Provide the [X, Y] coordinate of the cell's center where the given text is located.  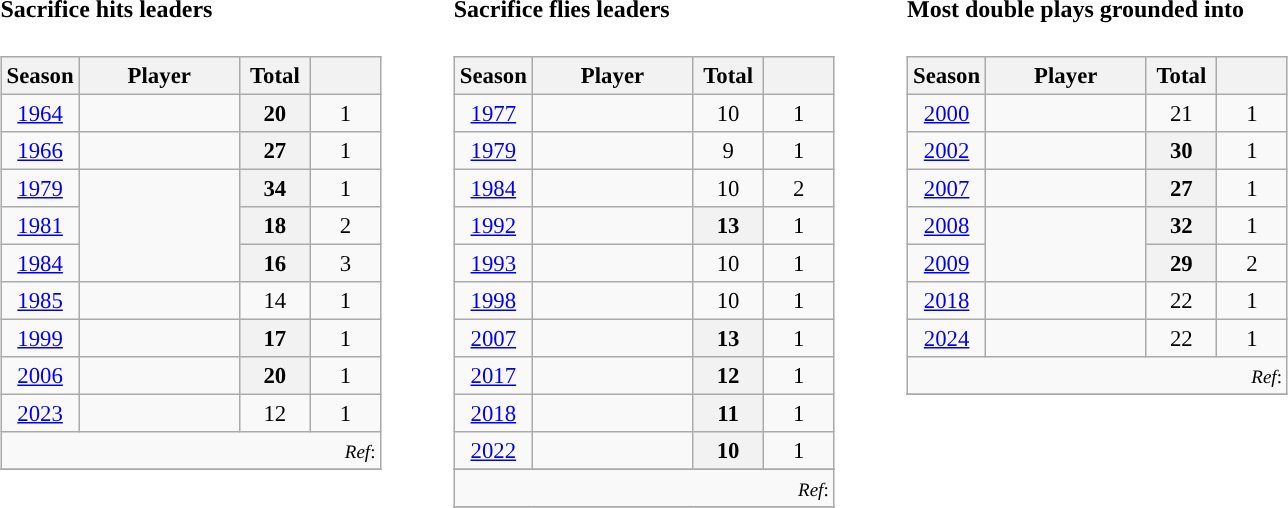
2000 [947, 113]
30 [1182, 150]
1992 [494, 225]
1999 [40, 338]
2017 [494, 376]
32 [1182, 225]
11 [728, 413]
2008 [947, 225]
2022 [494, 451]
34 [276, 188]
1998 [494, 301]
2023 [40, 413]
1985 [40, 301]
16 [276, 263]
21 [1182, 113]
9 [728, 150]
2006 [40, 376]
1966 [40, 150]
14 [276, 301]
17 [276, 338]
1964 [40, 113]
29 [1182, 263]
2024 [947, 338]
2002 [947, 150]
3 [346, 263]
1993 [494, 263]
18 [276, 225]
2009 [947, 263]
1977 [494, 113]
1981 [40, 225]
